Identify which cell holds the provided text, then report its (x, y) central coordinate. 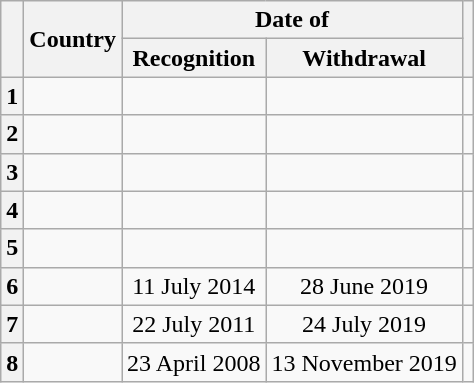
22 July 2011 (194, 324)
6 (12, 286)
5 (12, 248)
13 November 2019 (364, 362)
Withdrawal (364, 58)
3 (12, 172)
11 July 2014 (194, 286)
8 (12, 362)
1 (12, 96)
23 April 2008 (194, 362)
4 (12, 210)
2 (12, 134)
24 July 2019 (364, 324)
7 (12, 324)
Country (73, 39)
Recognition (194, 58)
28 June 2019 (364, 286)
Date of (292, 20)
